Scan for the cell matching the given text and deliver its [x, y] coordinate at center. 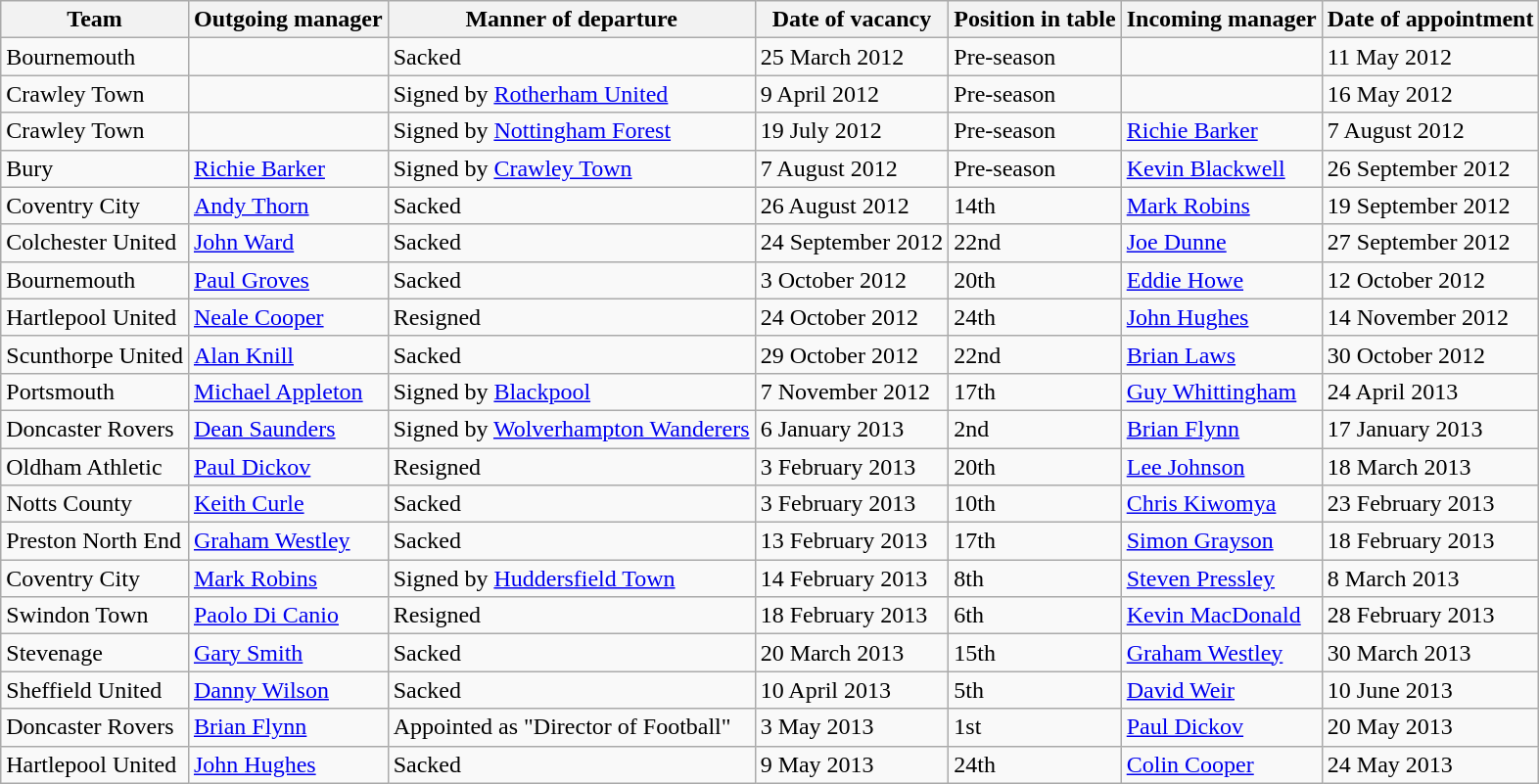
Andy Thorn [288, 206]
20 May 2013 [1430, 727]
28 February 2013 [1430, 616]
24 October 2012 [852, 317]
Guy Whittingham [1222, 392]
Kevin MacDonald [1222, 616]
Signed by Blackpool [572, 392]
9 April 2012 [852, 94]
9 May 2013 [852, 764]
14 February 2013 [852, 578]
Steven Pressley [1222, 578]
3 May 2013 [852, 727]
27 September 2012 [1430, 243]
Eddie Howe [1222, 280]
15th [1035, 653]
Danny Wilson [288, 690]
16 May 2012 [1430, 94]
Date of vacancy [852, 20]
Oldham Athletic [95, 467]
Brian Laws [1222, 354]
19 September 2012 [1430, 206]
Chris Kiwomya [1222, 504]
Position in table [1035, 20]
5th [1035, 690]
17 January 2013 [1430, 429]
18 March 2013 [1430, 467]
Preston North End [95, 541]
30 March 2013 [1430, 653]
1st [1035, 727]
7 November 2012 [852, 392]
23 February 2013 [1430, 504]
Incoming manager [1222, 20]
19 July 2012 [852, 131]
Portsmouth [95, 392]
6 January 2013 [852, 429]
Gary Smith [288, 653]
Signed by Rotherham United [572, 94]
3 October 2012 [852, 280]
10th [1035, 504]
12 October 2012 [1430, 280]
24 April 2013 [1430, 392]
26 August 2012 [852, 206]
Paolo Di Canio [288, 616]
John Ward [288, 243]
Michael Appleton [288, 392]
26 September 2012 [1430, 168]
Lee Johnson [1222, 467]
24 September 2012 [852, 243]
Alan Knill [288, 354]
8th [1035, 578]
10 April 2013 [852, 690]
Manner of departure [572, 20]
24 May 2013 [1430, 764]
13 February 2013 [852, 541]
14 November 2012 [1430, 317]
Signed by Huddersfield Town [572, 578]
Signed by Wolverhampton Wanderers [572, 429]
David Weir [1222, 690]
Swindon Town [95, 616]
Colchester United [95, 243]
Appointed as "Director of Football" [572, 727]
Simon Grayson [1222, 541]
Scunthorpe United [95, 354]
2nd [1035, 429]
Dean Saunders [288, 429]
Sheffield United [95, 690]
29 October 2012 [852, 354]
14th [1035, 206]
Bury [95, 168]
Notts County [95, 504]
Stevenage [95, 653]
Kevin Blackwell [1222, 168]
30 October 2012 [1430, 354]
Keith Curle [288, 504]
25 March 2012 [852, 57]
8 March 2013 [1430, 578]
Signed by Nottingham Forest [572, 131]
20 March 2013 [852, 653]
11 May 2012 [1430, 57]
Neale Cooper [288, 317]
Team [95, 20]
Signed by Crawley Town [572, 168]
Outgoing manager [288, 20]
Date of appointment [1430, 20]
Joe Dunne [1222, 243]
6th [1035, 616]
10 June 2013 [1430, 690]
Colin Cooper [1222, 764]
Paul Groves [288, 280]
